Scan for the cell matching the given text and deliver its [X, Y] coordinate at center. 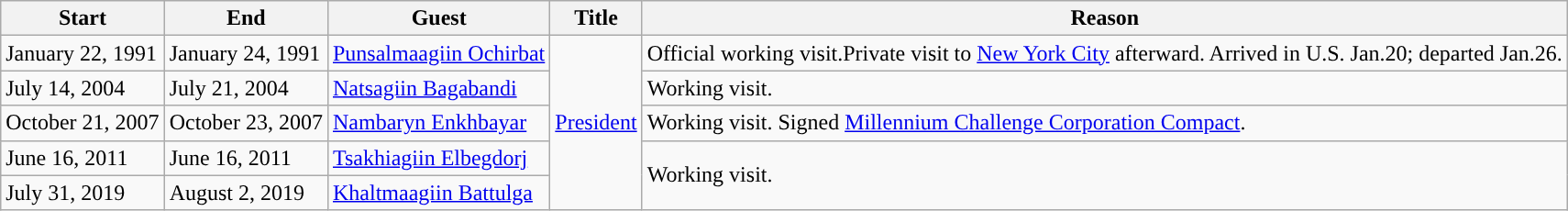
January 22, 1991 [83, 53]
Guest [438, 18]
Official working visit.Private visit to New York City afterward. Arrived in U.S. Jan.20; departed Jan.26. [1104, 53]
Title [596, 18]
Tsakhiagiin Elbegdorj [438, 158]
Start [83, 18]
President [596, 123]
October 23, 2007 [246, 123]
Khaltmaagiin Battulga [438, 193]
January 24, 1991 [246, 53]
End [246, 18]
July 14, 2004 [83, 88]
October 21, 2007 [83, 123]
Punsalmaagiin Ochirbat [438, 53]
Reason [1104, 18]
Natsagiin Bagabandi [438, 88]
July 21, 2004 [246, 88]
July 31, 2019 [83, 193]
Working visit. Signed Millennium Challenge Corporation Compact. [1104, 123]
Nambaryn Enkhbayar [438, 123]
August 2, 2019 [246, 193]
